Extract the [x, y] coordinate from the center of the cell holding the provided text.  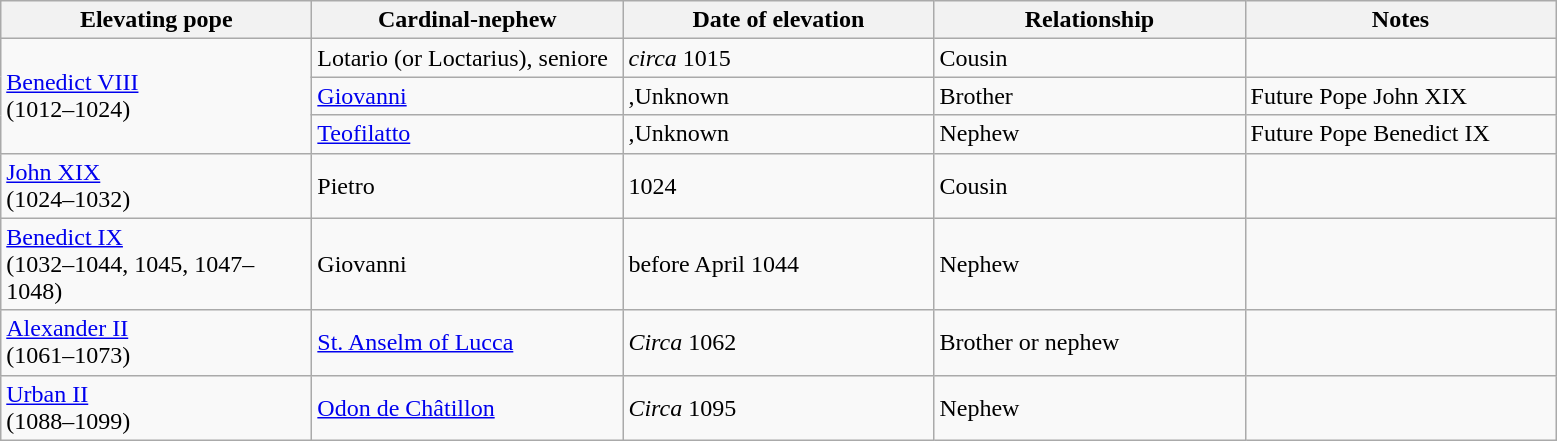
Elevating pope [156, 20]
Pietro [468, 186]
Brother or nephew [1090, 342]
Brother [1090, 96]
Future Pope Benedict IX [1400, 134]
Future Pope John XIX [1400, 96]
St. Anselm of Lucca [468, 342]
Urban II(1088–1099) [156, 408]
Benedict VIII(1012–1024) [156, 96]
Relationship [1090, 20]
Circa 1095 [778, 408]
Alexander II(1061–1073) [156, 342]
1024 [778, 186]
Date of elevation [778, 20]
Lotario (or Loctarius), seniore [468, 58]
before April 1044 [778, 264]
Odon de Châtillon [468, 408]
Teofilatto [468, 134]
John XIX(1024–1032) [156, 186]
Circa 1062 [778, 342]
Cardinal-nephew [468, 20]
circa 1015 [778, 58]
Benedict IX(1032–1044, 1045, 1047–1048) [156, 264]
Notes [1400, 20]
